Return the [x, y] coordinate for the center point of the cell that contains the specified text.  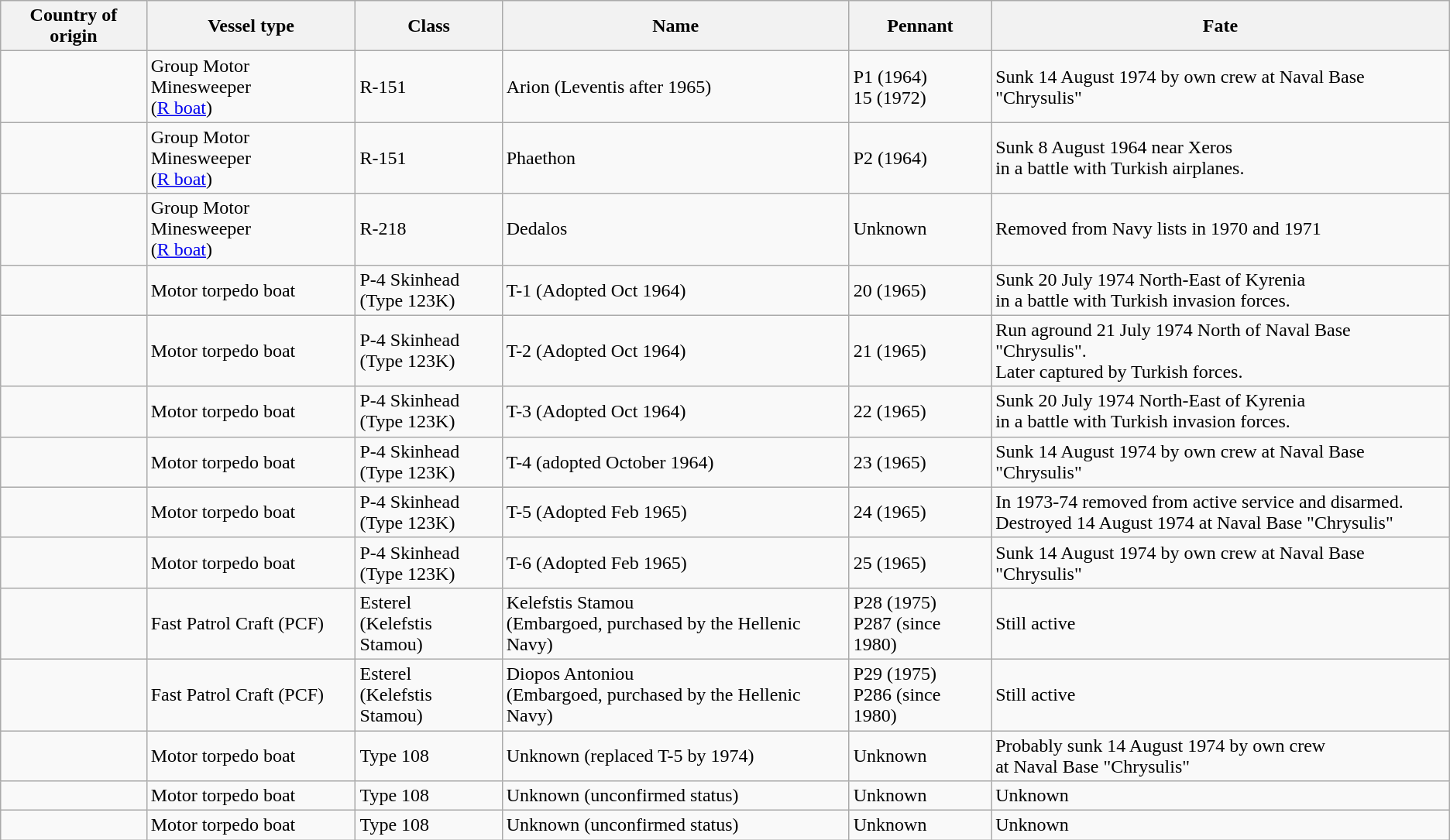
T-6 (Adopted Feb 1965) [675, 562]
Arion (Leventis after 1965) [675, 87]
25 (1965) [920, 562]
In 1973-74 removed from active service and disarmed.Destroyed 14 August 1974 at Naval Base "Chrysulis" [1221, 513]
P1 (1964)15 (1972) [920, 87]
T-3 (Adopted Oct 1964) [675, 412]
P29 (1975)P286 (since 1980) [920, 694]
Removed from Navy lists in 1970 and 1971 [1221, 229]
Sunk 8 August 1964 near Xerosin a battle with Turkish airplanes. [1221, 158]
T-1 (Adopted Oct 1964) [675, 290]
P2 (1964) [920, 158]
T-5 (Adopted Feb 1965) [675, 513]
Kelefstis Stamou(Embargoed, purchased by the Hellenic Navy) [675, 623]
20 (1965) [920, 290]
T-2 (Adopted Oct 1964) [675, 351]
Run aground 21 July 1974 North of Naval Base "Chrysulis".Later captured by Turkish forces. [1221, 351]
Dedalos [675, 229]
22 (1965) [920, 412]
Phaethon [675, 158]
Fate [1221, 26]
Class [429, 26]
Probably sunk 14 August 1974 by own crewat Naval Base "Chrysulis" [1221, 756]
24 (1965) [920, 513]
R-218 [429, 229]
T-4 (adopted October 1964) [675, 461]
23 (1965) [920, 461]
Vessel type [251, 26]
Country of origin [74, 26]
Name [675, 26]
Unknown (replaced T-5 by 1974) [675, 756]
Diopos Antoniou(Embargoed, purchased by the Hellenic Navy) [675, 694]
Pennant [920, 26]
P28 (1975)P287 (since 1980) [920, 623]
21 (1965) [920, 351]
